Output the (x, y) coordinate of the center of the cell containing the given text.  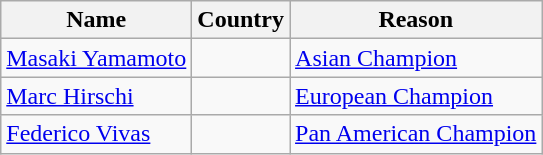
European Champion (416, 96)
Masaki Yamamoto (96, 58)
Country (241, 20)
Reason (416, 20)
Marc Hirschi (96, 96)
Pan American Champion (416, 134)
Name (96, 20)
Asian Champion (416, 58)
Federico Vivas (96, 134)
